Determine the [x, y] coordinate at the center of the cell enclosing the given text.  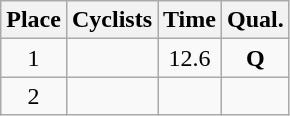
12.6 [190, 58]
Q [255, 58]
Place [34, 20]
Qual. [255, 20]
Cyclists [112, 20]
Time [190, 20]
1 [34, 58]
2 [34, 96]
